Search for the cell housing the specified text and yield its (x, y) center coordinate. 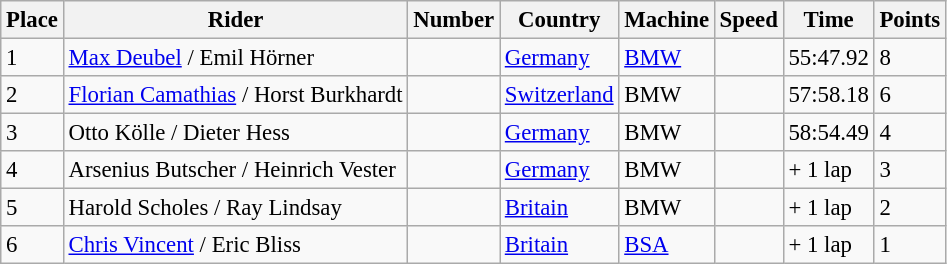
Chris Vincent / Eric Bliss (236, 245)
Country (560, 20)
57:58.18 (828, 95)
Otto Kölle / Dieter Hess (236, 133)
Florian Camathias / Horst Burkhardt (236, 95)
Arsenius Butscher / Heinrich Vester (236, 170)
Speed (748, 20)
58:54.49 (828, 133)
Place (32, 20)
BSA (666, 245)
Switzerland (560, 95)
5 (32, 208)
Harold Scholes / Ray Lindsay (236, 208)
Machine (666, 20)
8 (910, 58)
Number (454, 20)
55:47.92 (828, 58)
Points (910, 20)
Rider (236, 20)
Max Deubel / Emil Hörner (236, 58)
Time (828, 20)
